Scan for the cell matching the given text and deliver its [X, Y] coordinate at center. 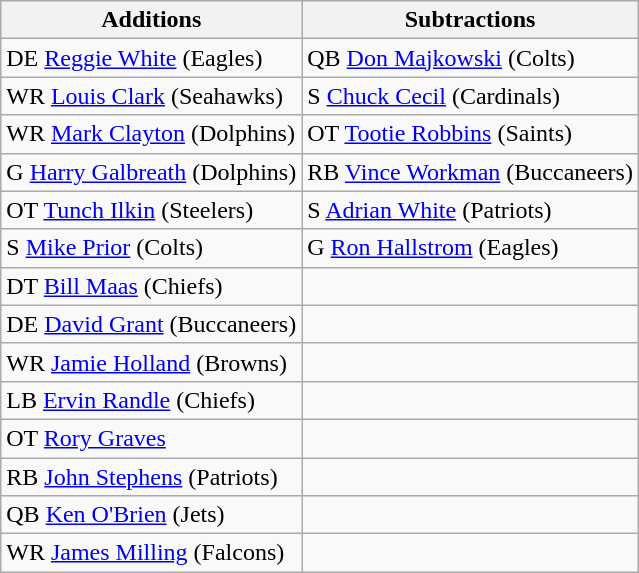
LB Ervin Randle (Chiefs) [152, 400]
DT Bill Maas (Chiefs) [152, 286]
OT Rory Graves [152, 438]
WR Mark Clayton (Dolphins) [152, 134]
Subtractions [470, 20]
G Ron Hallstrom (Eagles) [470, 248]
DE David Grant (Buccaneers) [152, 324]
WR James Milling (Falcons) [152, 553]
S Adrian White (Patriots) [470, 210]
QB Ken O'Brien (Jets) [152, 515]
G Harry Galbreath (Dolphins) [152, 172]
DE Reggie White (Eagles) [152, 58]
RB John Stephens (Patriots) [152, 477]
OT Tootie Robbins (Saints) [470, 134]
WR Jamie Holland (Browns) [152, 362]
OT Tunch Ilkin (Steelers) [152, 210]
QB Don Majkowski (Colts) [470, 58]
S Mike Prior (Colts) [152, 248]
WR Louis Clark (Seahawks) [152, 96]
RB Vince Workman (Buccaneers) [470, 172]
Additions [152, 20]
S Chuck Cecil (Cardinals) [470, 96]
